Find where the given text appears and provide that cell's center as (x, y) coordinate. 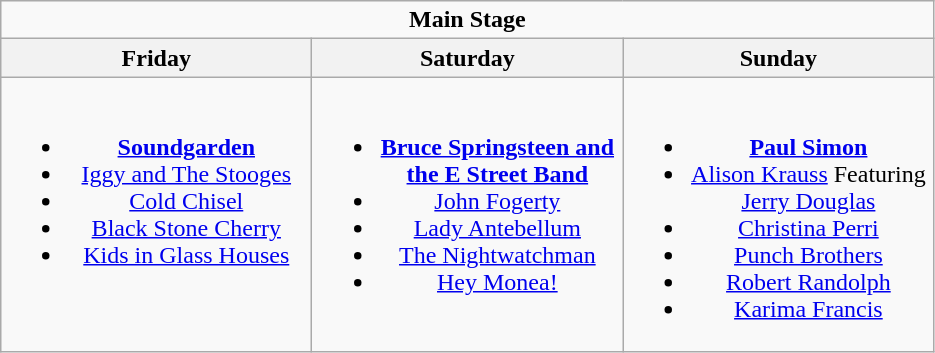
Bruce Springsteen and the E Street BandJohn FogertyLady AntebellumThe NightwatchmanHey Monea! (468, 214)
SoundgardenIggy and The StoogesCold ChiselBlack Stone CherryKids in Glass Houses (156, 214)
Sunday (778, 58)
Main Stage (468, 20)
Paul SimonAlison Krauss Featuring Jerry DouglasChristina PerriPunch BrothersRobert RandolphKarima Francis (778, 214)
Friday (156, 58)
Saturday (468, 58)
